Provide the (x, y) coordinate of the cell's center where the given text is located.  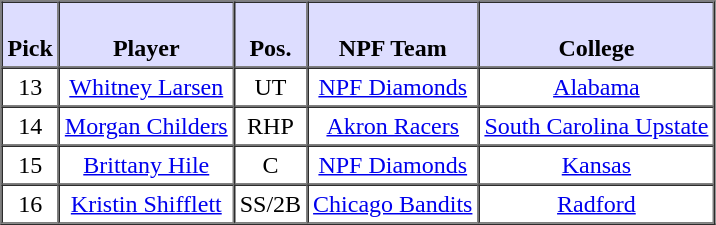
16 (30, 204)
Pick (30, 35)
Pos. (270, 35)
Morgan Childers (146, 126)
Whitney Larsen (146, 88)
Chicago Bandits (392, 204)
South Carolina Upstate (596, 126)
UT (270, 88)
13 (30, 88)
Akron Racers (392, 126)
RHP (270, 126)
14 (30, 126)
College (596, 35)
Radford (596, 204)
15 (30, 166)
NPF Team (392, 35)
Kristin Shifflett (146, 204)
Player (146, 35)
Kansas (596, 166)
SS/2B (270, 204)
Alabama (596, 88)
Brittany Hile (146, 166)
C (270, 166)
